Return (x, y) of the center of cell containing provided text 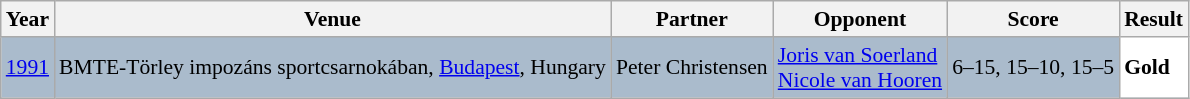
Partner (692, 19)
Result (1154, 19)
Venue (332, 19)
Opponent (860, 19)
Peter Christensen (692, 68)
6–15, 15–10, 15–5 (1033, 68)
Joris van Soerland Nicole van Hooren (860, 68)
Gold (1154, 68)
1991 (28, 68)
Year (28, 19)
BMTE-Törley impozáns sportcsarnokában, Budapest, Hungary (332, 68)
Score (1033, 19)
